Capture the cell that displays the provided text and extract its [x, y] central coordinate. 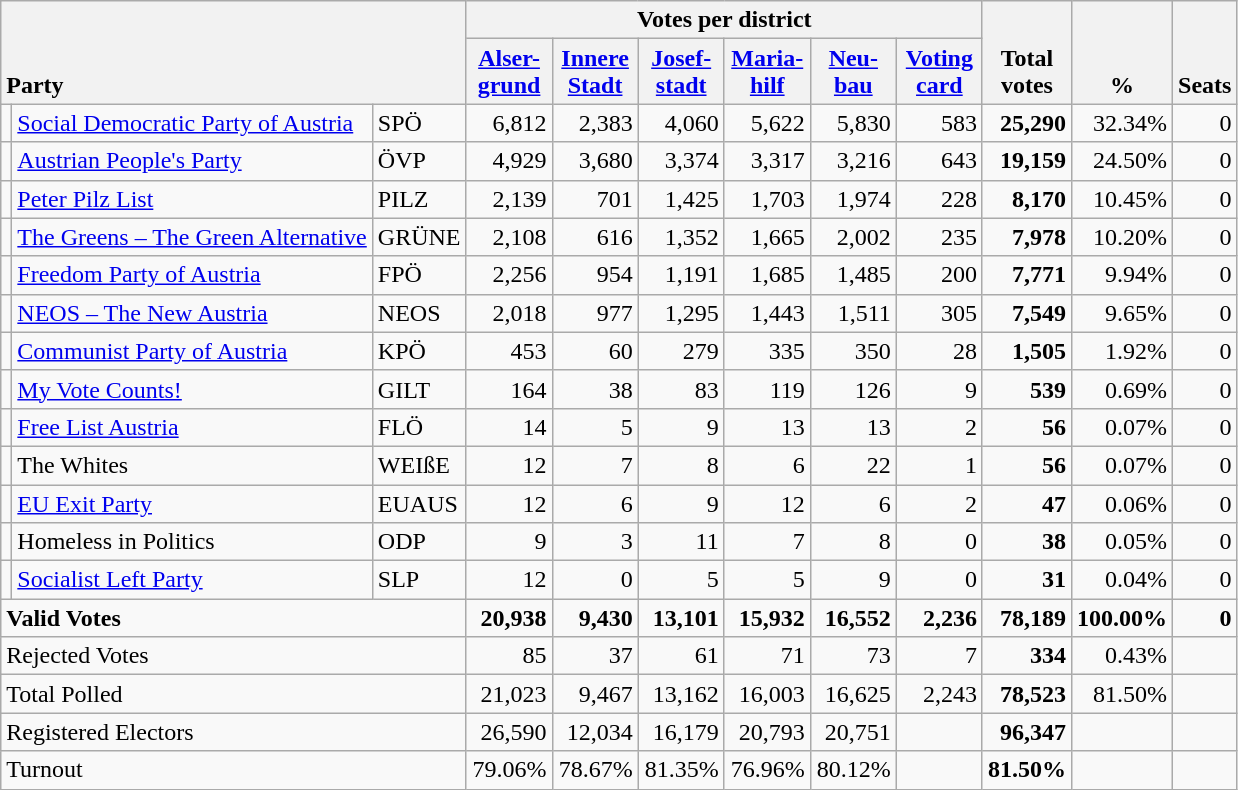
Homeless in Politics [192, 542]
ODP [419, 542]
2,236 [939, 618]
73 [853, 656]
ÖVP [419, 161]
22 [853, 465]
Total Polled [234, 694]
15,932 [767, 618]
83 [681, 389]
InnereStadt [595, 72]
164 [509, 389]
78.67% [595, 770]
PILZ [419, 199]
1,425 [681, 199]
1,505 [1026, 351]
11 [681, 542]
Social Democratic Party of Austria [192, 123]
85 [509, 656]
3,374 [681, 161]
SLP [419, 580]
78,189 [1026, 618]
28 [939, 351]
3,317 [767, 161]
GRÜNE [419, 237]
Turnout [234, 770]
3,216 [853, 161]
126 [853, 389]
4,929 [509, 161]
0.69% [1122, 389]
305 [939, 313]
1,665 [767, 237]
60 [595, 351]
0.43% [1122, 656]
1,191 [681, 275]
334 [1026, 656]
WEIßE [419, 465]
200 [939, 275]
16,552 [853, 618]
Josef-stadt [681, 72]
0.06% [1122, 503]
1,511 [853, 313]
25,290 [1026, 123]
80.12% [853, 770]
13,101 [681, 618]
79.06% [509, 770]
13,162 [681, 694]
Communist Party of Austria [192, 351]
NEOS [419, 313]
3,680 [595, 161]
9.65% [1122, 313]
Valid Votes [234, 618]
1,485 [853, 275]
Austrian People's Party [192, 161]
20,793 [767, 732]
2,243 [939, 694]
EU Exit Party [192, 503]
1,703 [767, 199]
Seats [1205, 52]
1,974 [853, 199]
Maria-hilf [767, 72]
71 [767, 656]
Rejected Votes [234, 656]
16,625 [853, 694]
10.20% [1122, 237]
1,685 [767, 275]
5,830 [853, 123]
20,751 [853, 732]
16,179 [681, 732]
7,978 [1026, 237]
1,295 [681, 313]
1,443 [767, 313]
643 [939, 161]
2,383 [595, 123]
2,108 [509, 237]
KPÖ [419, 351]
19,159 [1026, 161]
EUAUS [419, 503]
279 [681, 351]
2,139 [509, 199]
5,622 [767, 123]
31 [1026, 580]
235 [939, 237]
Peter Pilz List [192, 199]
96,347 [1026, 732]
47 [1026, 503]
228 [939, 199]
0.05% [1122, 542]
% [1122, 52]
Votes per district [724, 20]
24.50% [1122, 161]
9,467 [595, 694]
Totalvotes [1026, 52]
3 [595, 542]
6,812 [509, 123]
1.92% [1122, 351]
My Vote Counts! [192, 389]
1 [939, 465]
7,549 [1026, 313]
2,002 [853, 237]
453 [509, 351]
12,034 [595, 732]
2,018 [509, 313]
Free List Austria [192, 427]
FPÖ [419, 275]
100.00% [1122, 618]
81.35% [681, 770]
350 [853, 351]
701 [595, 199]
1,352 [681, 237]
Neu-bau [853, 72]
583 [939, 123]
Alser-grund [509, 72]
20,938 [509, 618]
Registered Electors [234, 732]
Freedom Party of Austria [192, 275]
The Whites [192, 465]
977 [595, 313]
Votingcard [939, 72]
21,023 [509, 694]
SPÖ [419, 123]
14 [509, 427]
954 [595, 275]
8,170 [1026, 199]
7,771 [1026, 275]
Party [234, 52]
Socialist Left Party [192, 580]
616 [595, 237]
61 [681, 656]
32.34% [1122, 123]
4,060 [681, 123]
0.04% [1122, 580]
9,430 [595, 618]
16,003 [767, 694]
37 [595, 656]
26,590 [509, 732]
335 [767, 351]
FLÖ [419, 427]
The Greens – The Green Alternative [192, 237]
9.94% [1122, 275]
NEOS – The New Austria [192, 313]
119 [767, 389]
GILT [419, 389]
2,256 [509, 275]
76.96% [767, 770]
539 [1026, 389]
10.45% [1122, 199]
78,523 [1026, 694]
